Return [x, y] of the center of cell containing provided text 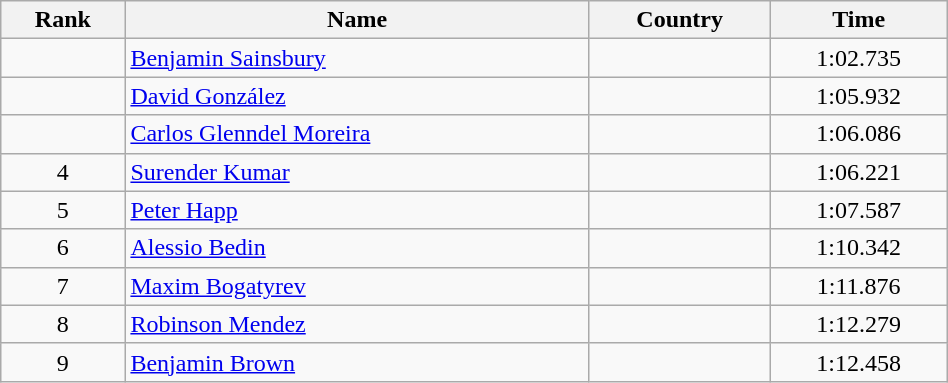
Alessio Bedin [357, 248]
Peter Happ [357, 210]
9 [63, 362]
1:05.932 [858, 96]
Benjamin Sainsbury [357, 58]
1:12.458 [858, 362]
4 [63, 172]
1:06.086 [858, 134]
Surender Kumar [357, 172]
Country [680, 20]
5 [63, 210]
Time [858, 20]
6 [63, 248]
1:10.342 [858, 248]
Maxim Bogatyrev [357, 286]
Rank [63, 20]
8 [63, 324]
Benjamin Brown [357, 362]
1:07.587 [858, 210]
David González [357, 96]
1:06.221 [858, 172]
7 [63, 286]
1:11.876 [858, 286]
1:02.735 [858, 58]
Name [357, 20]
Robinson Mendez [357, 324]
Carlos Glenndel Moreira [357, 134]
1:12.279 [858, 324]
